Capture the cell that displays the provided text and extract its (X, Y) central coordinate. 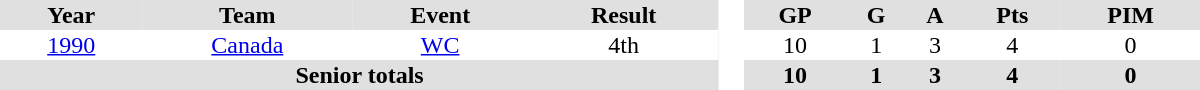
1990 (72, 45)
Pts (1012, 15)
4th (624, 45)
Canada (248, 45)
Result (624, 15)
Senior totals (360, 75)
Team (248, 15)
A (934, 15)
Event (440, 15)
PIM (1130, 15)
WC (440, 45)
Year (72, 15)
GP (795, 15)
G (876, 15)
